Locate the cell with the specified text and output its (x, y) center coordinate. 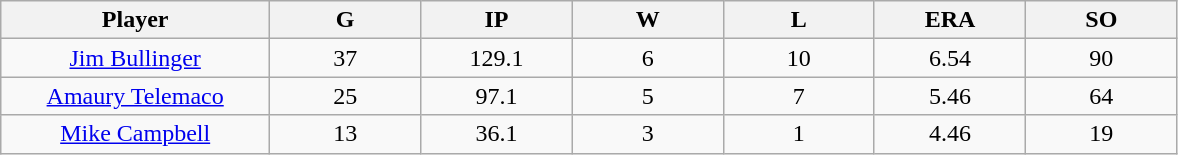
ERA (950, 20)
97.1 (496, 96)
Amaury Telemaco (136, 96)
G (346, 20)
10 (798, 58)
13 (346, 134)
Player (136, 20)
SO (1102, 20)
3 (648, 134)
7 (798, 96)
Mike Campbell (136, 134)
5 (648, 96)
W (648, 20)
6 (648, 58)
25 (346, 96)
L (798, 20)
90 (1102, 58)
IP (496, 20)
64 (1102, 96)
4.46 (950, 134)
6.54 (950, 58)
19 (1102, 134)
36.1 (496, 134)
37 (346, 58)
5.46 (950, 96)
1 (798, 134)
129.1 (496, 58)
Jim Bullinger (136, 58)
